For the text-containing cell, return its midpoint in [x, y] coordinate format. 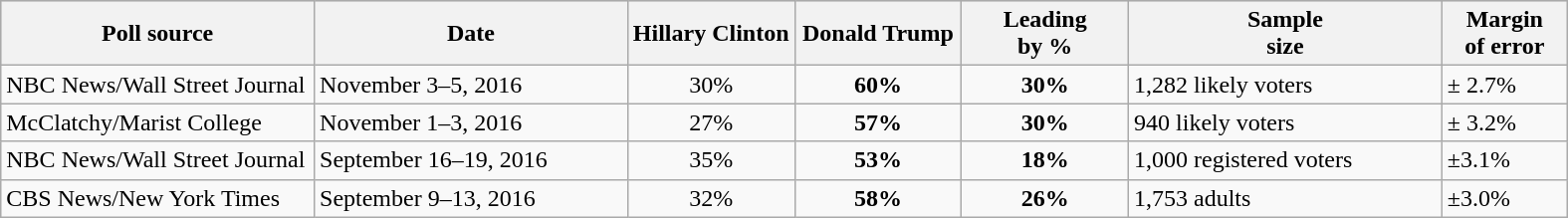
58% [878, 198]
1,282 likely voters [1286, 85]
Marginof error [1504, 34]
September 16–19, 2016 [472, 160]
18% [1045, 160]
60% [878, 85]
35% [711, 160]
McClatchy/Marist College [157, 122]
Samplesize [1286, 34]
± 3.2% [1504, 122]
Donald Trump [878, 34]
57% [878, 122]
Date [472, 34]
27% [711, 122]
26% [1045, 198]
940 likely voters [1286, 122]
Leadingby % [1045, 34]
± 2.7% [1504, 85]
November 1–3, 2016 [472, 122]
November 3–5, 2016 [472, 85]
CBS News/New York Times [157, 198]
1,000 registered voters [1286, 160]
53% [878, 160]
±3.1% [1504, 160]
±3.0% [1504, 198]
1,753 adults [1286, 198]
32% [711, 198]
Poll source [157, 34]
September 9–13, 2016 [472, 198]
Hillary Clinton [711, 34]
